From the cell containing the given text, extract its center point as (X, Y) coordinate. 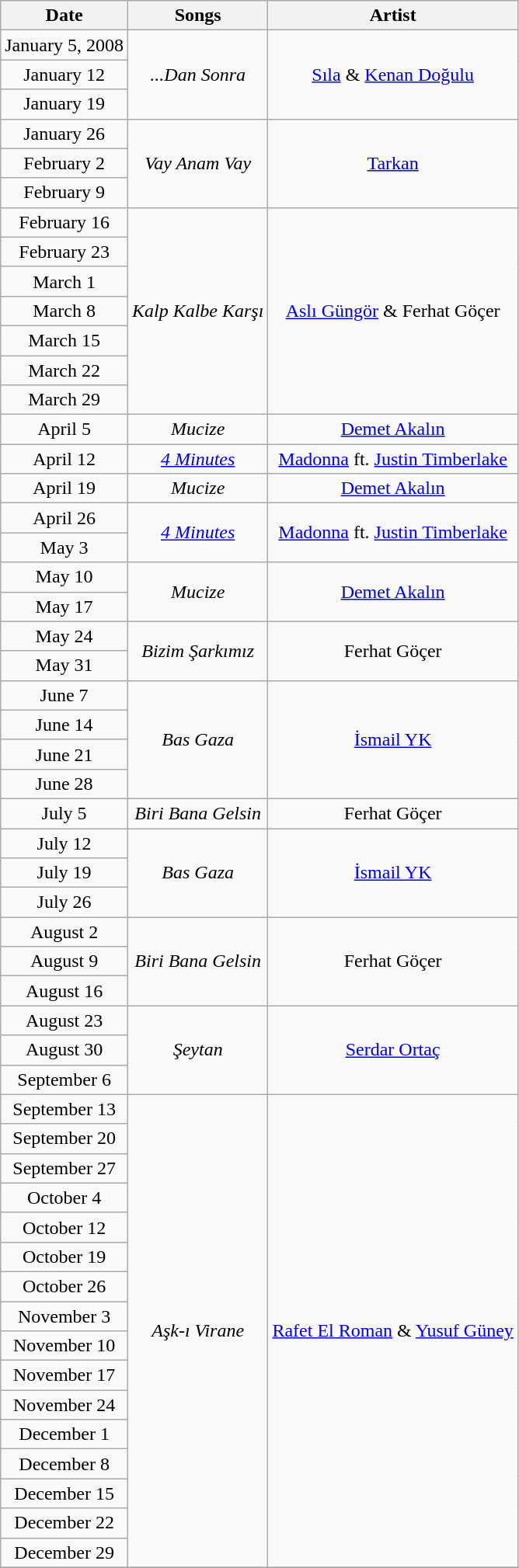
...Dan Sonra (197, 75)
July 5 (64, 813)
January 26 (64, 134)
October 26 (64, 1286)
Artist (393, 16)
April 5 (64, 429)
June 28 (64, 784)
June 21 (64, 754)
December 22 (64, 1523)
March 29 (64, 400)
April 26 (64, 518)
November 3 (64, 1316)
November 24 (64, 1405)
June 7 (64, 695)
May 24 (64, 636)
July 19 (64, 873)
May 3 (64, 548)
Bizim Şarkımız (197, 651)
October 19 (64, 1257)
May 17 (64, 607)
Rafet El Roman & Yusuf Güney (393, 1331)
Aslı Güngör & Ferhat Göçer (393, 311)
Aşk-ı Virane (197, 1331)
January 5, 2008 (64, 45)
February 16 (64, 222)
September 13 (64, 1109)
Songs (197, 16)
February 9 (64, 193)
November 10 (64, 1346)
September 20 (64, 1139)
February 2 (64, 163)
March 22 (64, 370)
July 26 (64, 902)
December 8 (64, 1464)
August 16 (64, 991)
August 30 (64, 1050)
August 23 (64, 1020)
Şeytan (197, 1050)
August 2 (64, 932)
September 27 (64, 1168)
May 31 (64, 666)
Kalp Kalbe Karşı (197, 311)
Tarkan (393, 163)
May 10 (64, 577)
July 12 (64, 843)
November 17 (64, 1375)
March 1 (64, 281)
October 4 (64, 1198)
March 8 (64, 311)
January 12 (64, 75)
January 19 (64, 104)
December 1 (64, 1434)
April 12 (64, 459)
September 6 (64, 1080)
June 14 (64, 725)
December 29 (64, 1552)
April 19 (64, 488)
February 23 (64, 252)
Vay Anam Vay (197, 163)
March 15 (64, 340)
August 9 (64, 961)
December 15 (64, 1493)
October 12 (64, 1227)
Serdar Ortaç (393, 1050)
Date (64, 16)
Sıla & Kenan Doğulu (393, 75)
